Find where the given text appears and provide that cell's center as (x, y) coordinate. 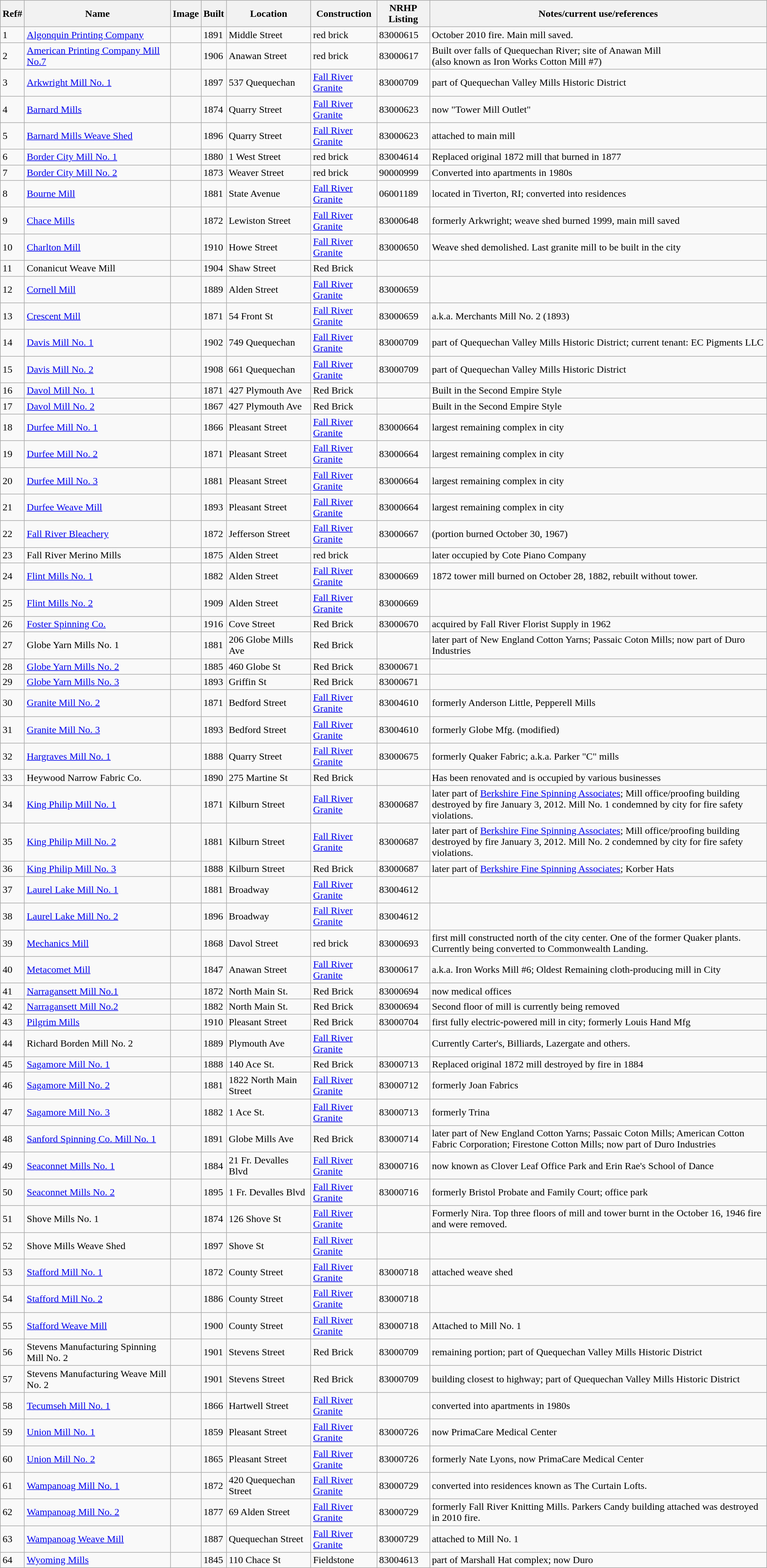
King Philip Mill No. 1 (98, 804)
57 (12, 1379)
34 (12, 804)
Flint Mills No. 2 (98, 603)
15 (12, 370)
Attached to Mill No. 1 (598, 1326)
remaining portion; part of Quequechan Valley Mills Historic District (598, 1352)
formerly Anderson Little, Pepperell Mills (598, 703)
Sagamore Mill No. 1 (98, 1065)
Globe Yarn Mills No. 2 (98, 666)
11 (12, 268)
19 (12, 454)
Has been renovated and is occupied by various businesses (598, 778)
NRHP Listing (403, 14)
Narragansett Mill No.2 (98, 1006)
Image (186, 14)
Durfee Weave Mill (98, 507)
13 (12, 316)
16 (12, 391)
Bourne Mill (98, 193)
83000693 (403, 943)
Union Mill No. 1 (98, 1432)
20 (12, 480)
Hartwell Street (269, 1405)
26 (12, 624)
9 (12, 221)
Lewiston Street (269, 221)
749 Quequechan (269, 343)
1877 (214, 1513)
59 (12, 1432)
Durfee Mill No. 3 (98, 480)
54 Front St (269, 316)
61 (12, 1486)
1908 (214, 370)
located in Tiverton, RI; converted into residences (598, 193)
1902 (214, 343)
Globe Mills Ave (269, 1139)
Quequechan Street (269, 1539)
a.k.a. Merchants Mill No. 2 (1893) (598, 316)
Replaced original 1872 mill destroyed by fire in 1884 (598, 1065)
Union Mill No. 2 (98, 1459)
now PrimaCare Medical Center (598, 1432)
Converted into apartments in 1980s (598, 173)
4 (12, 109)
48 (12, 1139)
1867 (214, 406)
46 (12, 1086)
1890 (214, 778)
Formerly Nira. Top three floors of mill and tower burnt in the October 16, 1946 fire and were removed. (598, 1219)
a.k.a. Iron Works Mill #6; Oldest Remaining cloth-producing mill in City (598, 970)
18 (12, 427)
41 (12, 991)
25 (12, 603)
Laurel Lake Mill No. 2 (98, 917)
later occupied by Cote Piano Company (598, 555)
1 (12, 35)
58 (12, 1405)
83000667 (403, 534)
1822 North Main Street (269, 1086)
part of Marshall Hat complex; now Duro (598, 1560)
Shaw Street (269, 268)
Durfee Mill No. 2 (98, 454)
31 (12, 730)
Flint Mills No. 1 (98, 576)
537 Quequechan (269, 83)
first fully electric-powered mill in city; formerly Louis Hand Mfg (598, 1022)
Built over falls of Quequechan River; site of Anawan Mill (also known as Iron Works Cotton Mill #7) (598, 56)
21 (12, 507)
Tecumseh Mill No. 1 (98, 1405)
55 (12, 1326)
attached to Mill No. 1 (598, 1539)
29 (12, 682)
43 (12, 1022)
Built (214, 14)
Shove St (269, 1245)
Notes/current use/references (598, 14)
1895 (214, 1192)
Shove Mills No. 1 (98, 1219)
Cove Street (269, 624)
32 (12, 757)
Sagamore Mill No. 2 (98, 1086)
83000650 (403, 247)
Replaced original 1872 mill that burned in 1877 (598, 157)
Middle Street (269, 35)
Narragansett Mill No.1 (98, 991)
Griffin St (269, 682)
formerly Arkwright; weave shed burned 1999, main mill saved (598, 221)
acquired by Fall River Florist Supply in 1962 (598, 624)
Sanford Spinning Co. Mill No. 1 (98, 1139)
converted into residences known as The Curtain Lofts. (598, 1486)
1 Fr. Devalles Blvd (269, 1192)
Wampanoag Mill No. 2 (98, 1513)
90000999 (403, 173)
83000704 (403, 1022)
44 (12, 1043)
formerly Globe Mfg. (modified) (598, 730)
Weave shed demolished. Last granite mill to be built in the city (598, 247)
1859 (214, 1432)
now "Tower Mill Outlet" (598, 109)
45 (12, 1065)
14 (12, 343)
State Avenue (269, 193)
formerly Joan Fabrics (598, 1086)
Davol Mill No. 2 (98, 406)
Heywood Narrow Fabric Co. (98, 778)
Mechanics Mill (98, 943)
275 Martine St (269, 778)
1 West Street (269, 157)
1845 (214, 1560)
7 (12, 173)
building closest to highway; part of Quequechan Valley Mills Historic District (598, 1379)
attached weave shed (598, 1272)
Border City Mill No. 1 (98, 157)
3 (12, 83)
formerly Quaker Fabric; a.k.a. Parker "C" mills (598, 757)
Algonquin Printing Company (98, 35)
39 (12, 943)
62 (12, 1513)
83000675 (403, 757)
Shove Mills Weave Shed (98, 1245)
Wyoming Mills (98, 1560)
Stafford Weave Mill (98, 1326)
51 (12, 1219)
33 (12, 778)
83000648 (403, 221)
attached to main mill (598, 136)
21 Fr. Devalles Blvd (269, 1166)
49 (12, 1166)
60 (12, 1459)
now medical offices (598, 991)
Howe Street (269, 247)
formerly Fall River Knitting Mills. Parkers Candy building attached was destroyed in 2010 fire. (598, 1513)
54 (12, 1299)
formerly Trina (598, 1113)
1868 (214, 943)
Davis Mill No. 2 (98, 370)
50 (12, 1192)
Stafford Mill No. 2 (98, 1299)
Wampanoag Weave Mill (98, 1539)
06001189 (403, 193)
1885 (214, 666)
53 (12, 1272)
Cornell Mill (98, 289)
1873 (214, 173)
Chace Mills (98, 221)
69 Alden Street (269, 1513)
later part of New England Cotton Yarns; Passaic Coton Mills; now part of Duro Industries (598, 645)
Barnard Mills (98, 109)
October 2010 fire. Main mill saved. (598, 35)
Seaconnet Mills No. 1 (98, 1166)
Conanicut Weave Mill (98, 268)
1 Ace St. (269, 1113)
38 (12, 917)
Name (98, 14)
52 (12, 1245)
27 (12, 645)
American Printing Company Mill No.7 (98, 56)
Granite Mill No. 2 (98, 703)
83004613 (403, 1560)
1872 tower mill burned on October 28, 1882, rebuilt without tower. (598, 576)
Construction (344, 14)
1916 (214, 624)
Foster Spinning Co. (98, 624)
converted into apartments in 1980s (598, 1405)
now known as Clover Leaf Office Park and Erin Rae's School of Dance (598, 1166)
35 (12, 842)
Globe Yarn Mills No. 3 (98, 682)
24 (12, 576)
Metacomet Mill (98, 970)
Jefferson Street (269, 534)
Fall River Merino Mills (98, 555)
Seaconnet Mills No. 2 (98, 1192)
Charlton Mill (98, 247)
Wampanoag Mill No. 1 (98, 1486)
1886 (214, 1299)
63 (12, 1539)
1909 (214, 603)
Davol Street (269, 943)
110 Chace St (269, 1560)
Granite Mill No. 3 (98, 730)
Fall River Bleachery (98, 534)
Barnard Mills Weave Shed (98, 136)
part of Quequechan Valley Mills Historic District; current tenant: EC Pigments LLC (598, 343)
1847 (214, 970)
420 Quequechan Street (269, 1486)
later part of New England Cotton Yarns; Passaic Coton Mills; American Cotton Fabric Corporation; Firestone Cotton Mills; now part of Duro Industries (598, 1139)
King Philip Mill No. 2 (98, 842)
1900 (214, 1326)
1865 (214, 1459)
36 (12, 869)
2 (12, 56)
126 Shove St (269, 1219)
1884 (214, 1166)
Richard Borden Mill No. 2 (98, 1043)
30 (12, 703)
Hargraves Mill No. 1 (98, 757)
Weaver Street (269, 173)
1904 (214, 268)
Davol Mill No. 1 (98, 391)
140 Ace St. (269, 1065)
47 (12, 1113)
Davis Mill No. 1 (98, 343)
5 (12, 136)
661 Quequechan (269, 370)
83004614 (403, 157)
1875 (214, 555)
King Philip Mill No. 3 (98, 869)
64 (12, 1560)
Plymouth Ave (269, 1043)
Pilgrim Mills (98, 1022)
10 (12, 247)
28 (12, 666)
83000670 (403, 624)
Durfee Mill No. 1 (98, 427)
83000615 (403, 35)
Stafford Mill No. 1 (98, 1272)
Stevens Manufacturing Spinning Mill No. 2 (98, 1352)
460 Globe St (269, 666)
Location (269, 14)
1880 (214, 157)
Ref# (12, 14)
Globe Yarn Mills No. 1 (98, 645)
8 (12, 193)
Stevens Manufacturing Weave Mill No. 2 (98, 1379)
Crescent Mill (98, 316)
Border City Mill No. 2 (98, 173)
Arkwright Mill No. 1 (98, 83)
12 (12, 289)
17 (12, 406)
37 (12, 890)
Currently Carter's, Billiards, Lazergate and others. (598, 1043)
Sagamore Mill No. 3 (98, 1113)
formerly Bristol Probate and Family Court; office park (598, 1192)
1906 (214, 56)
56 (12, 1352)
22 (12, 534)
formerly Nate Lyons, now PrimaCare Medical Center (598, 1459)
23 (12, 555)
42 (12, 1006)
first mill constructed north of the city center. One of the former Quaker plants. Currently being converted to Commonwealth Landing. (598, 943)
206 Globe Mills Ave (269, 645)
Fieldstone (344, 1560)
83000714 (403, 1139)
later part of Berkshire Fine Spinning Associates; Korber Hats (598, 869)
Second floor of mill is currently being removed (598, 1006)
6 (12, 157)
Laurel Lake Mill No. 1 (98, 890)
83000712 (403, 1086)
(portion burned October 30, 1967) (598, 534)
40 (12, 970)
1887 (214, 1539)
